Determine the [x, y] coordinate at the center of the cell enclosing the given text.  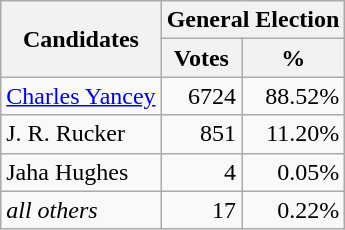
General Election [253, 20]
88.52% [294, 96]
17 [201, 210]
11.20% [294, 134]
all others [81, 210]
0.22% [294, 210]
851 [201, 134]
6724 [201, 96]
Jaha Hughes [81, 172]
4 [201, 172]
% [294, 58]
Charles Yancey [81, 96]
J. R. Rucker [81, 134]
Votes [201, 58]
Candidates [81, 39]
0.05% [294, 172]
